Identify which cell holds the provided text, then report its [X, Y] central coordinate. 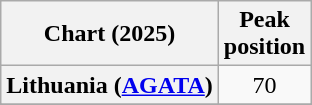
70 [264, 85]
Lithuania (AGATA) [110, 85]
Peakposition [264, 34]
Chart (2025) [110, 34]
